Pinpoint the cell where the given text exists, returning its [x, y] midpoint coordinate. 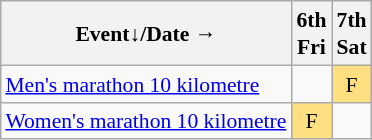
Event↓/Date → [146, 33]
Men's marathon 10 kilometre [146, 84]
6thFri [311, 33]
7thSat [352, 33]
Women's marathon 10 kilometre [146, 120]
